Provide the [x, y] coordinate of the cell's center where the given text is located.  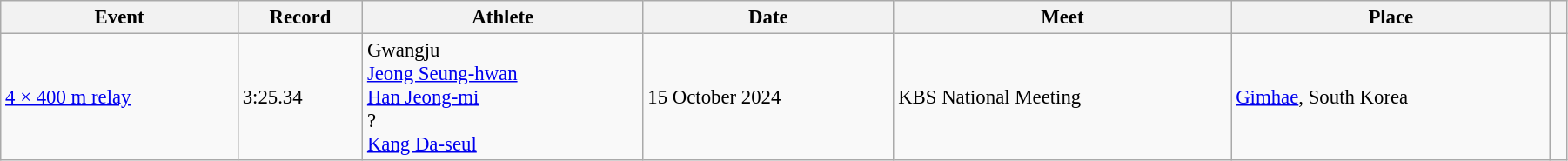
3:25.34 [299, 97]
Athlete [503, 17]
Meet [1062, 17]
15 October 2024 [768, 97]
Place [1390, 17]
Record [299, 17]
4 × 400 m relay [120, 97]
Event [120, 17]
Date [768, 17]
GwangjuJeong Seung-hwanHan Jeong-mi?Kang Da-seul [503, 97]
KBS National Meeting [1062, 97]
Gimhae, South Korea [1390, 97]
